Return (x, y) of the center of cell containing provided text 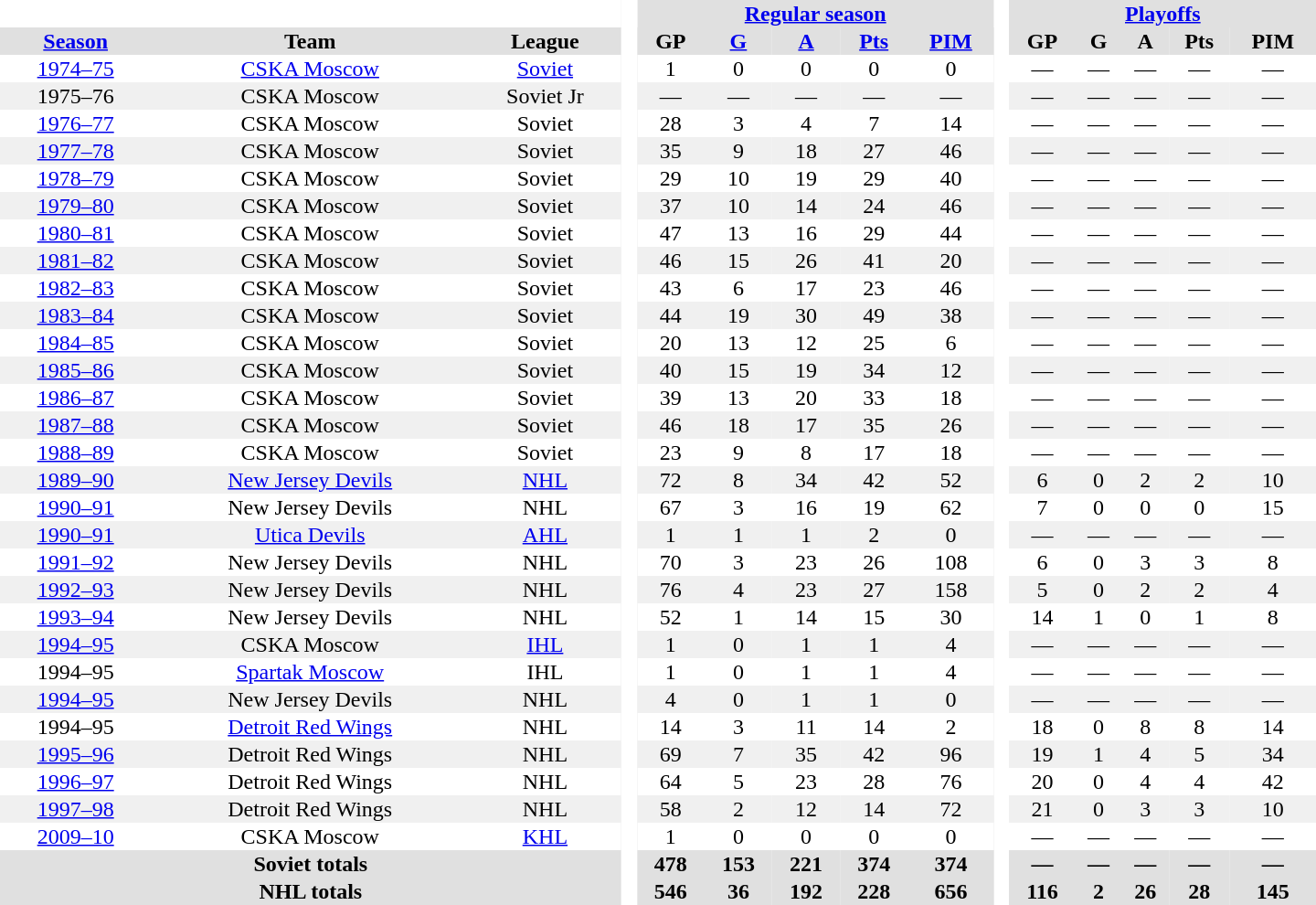
37 (671, 206)
1984–85 (75, 343)
1981–82 (75, 261)
70 (671, 562)
1989–90 (75, 480)
Regular season (815, 14)
1992–93 (75, 590)
1995–96 (75, 754)
1976–77 (75, 123)
546 (671, 891)
Playoffs (1162, 14)
11 (806, 727)
24 (874, 206)
47 (671, 233)
KHL (545, 836)
58 (671, 809)
33 (874, 398)
Utica Devils (310, 535)
1996–97 (75, 782)
Soviet Jr (545, 96)
1979–80 (75, 206)
96 (950, 754)
1985–86 (75, 370)
108 (950, 562)
228 (874, 891)
1997–98 (75, 809)
1993–94 (75, 617)
145 (1272, 891)
1975–76 (75, 96)
656 (950, 891)
1978–79 (75, 178)
1988–89 (75, 452)
49 (874, 315)
Soviet totals (311, 864)
116 (1043, 891)
221 (806, 864)
2009–10 (75, 836)
1982–83 (75, 288)
1986–87 (75, 398)
Team (310, 41)
62 (950, 507)
1977–78 (75, 151)
21 (1043, 809)
1991–92 (75, 562)
1987–88 (75, 425)
NHL totals (311, 891)
36 (738, 891)
153 (738, 864)
1974–75 (75, 69)
Spartak Moscow (310, 672)
AHL (545, 535)
25 (874, 343)
478 (671, 864)
192 (806, 891)
League (545, 41)
41 (874, 261)
69 (671, 754)
43 (671, 288)
Season (75, 41)
67 (671, 507)
64 (671, 782)
1980–81 (75, 233)
38 (950, 315)
1983–84 (75, 315)
39 (671, 398)
158 (950, 590)
